From the cell containing the given text, extract its center point as [X, Y] coordinate. 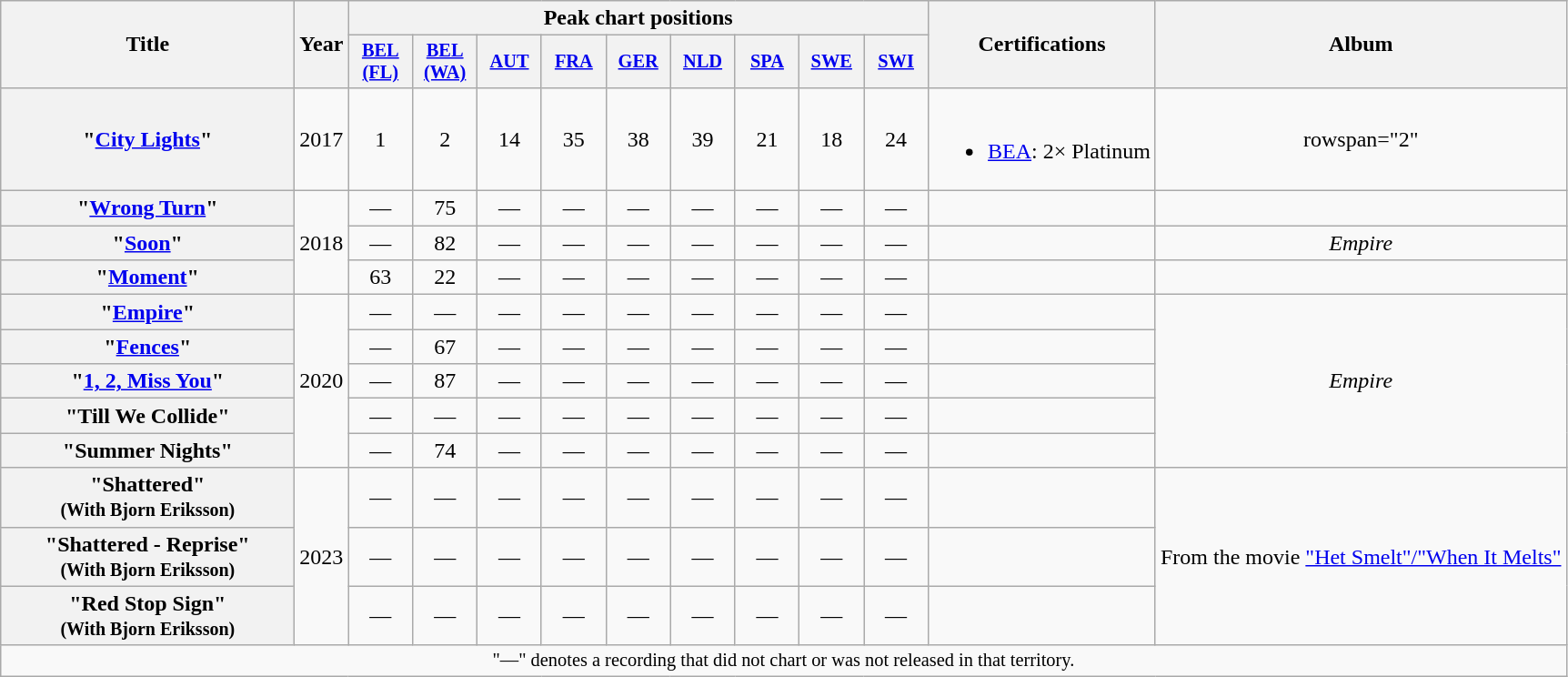
"Wrong Turn" [147, 208]
SWI [897, 62]
BEL(WA) [446, 62]
rowspan="2" [1361, 138]
From the movie "Het Smelt"/"When It Melts" [1361, 557]
SWE [831, 62]
63 [380, 278]
2023 [322, 557]
87 [446, 381]
Album [1361, 45]
1 [380, 138]
2020 [322, 381]
82 [446, 243]
GER [638, 62]
35 [573, 138]
Certifications [1042, 45]
"Fences" [147, 347]
21 [768, 138]
"—" denotes a recording that did not chart or was not released in that territory. [784, 661]
BEL(FL) [380, 62]
FRA [573, 62]
2 [446, 138]
"Shattered - Reprise"(With Bjorn Eriksson) [147, 557]
22 [446, 278]
74 [446, 450]
AUT [509, 62]
"Shattered"(With Bjorn Eriksson) [147, 497]
"Red Stop Sign"(With Bjorn Eriksson) [147, 615]
"Empire" [147, 312]
Peak chart positions [638, 18]
14 [509, 138]
24 [897, 138]
"City Lights" [147, 138]
18 [831, 138]
39 [702, 138]
SPA [768, 62]
"1, 2, Miss You" [147, 381]
2018 [322, 243]
"Moment" [147, 278]
Title [147, 45]
"Till We Collide" [147, 416]
Year [322, 45]
"Summer Nights" [147, 450]
38 [638, 138]
NLD [702, 62]
BEA: 2× Platinum [1042, 138]
75 [446, 208]
2017 [322, 138]
"Soon" [147, 243]
67 [446, 347]
